Capture the cell that displays the provided text and extract its [X, Y] central coordinate. 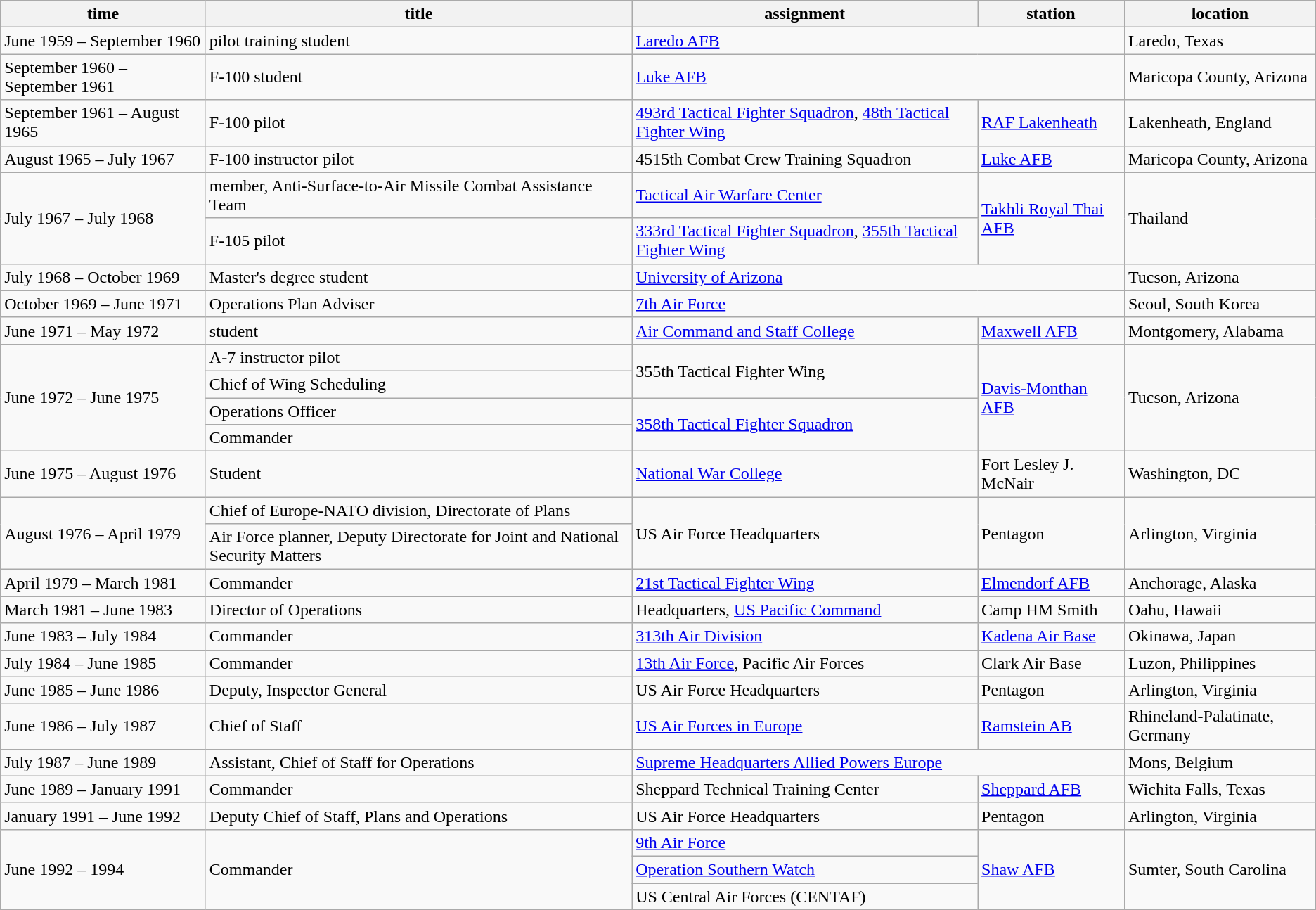
member, Anti-Surface-to-Air Missile Combat Assistance Team [418, 196]
June 1959 – September 1960 [103, 41]
location [1220, 14]
Air Command and Staff College [805, 331]
F-100 pilot [418, 122]
Luzon, Philippines [1220, 663]
F-100 instructor pilot [418, 159]
station [1052, 14]
313th Air Division [805, 636]
Takhli Royal Thai AFB [1052, 218]
March 1981 – June 1983 [103, 610]
Oahu, Hawaii [1220, 610]
Student [418, 474]
Wichita Falls, Texas [1220, 789]
Laredo, Texas [1220, 41]
National War College [805, 474]
Director of Operations [418, 610]
Headquarters, US Pacific Command [805, 610]
Chief of Wing Scheduling [418, 384]
June 1989 – January 1991 [103, 789]
US Air Forces in Europe [805, 726]
Deputy Chief of Staff, Plans and Operations [418, 816]
June 1972 – June 1975 [103, 397]
Air Force planner, Deputy Directorate for Joint and National Security Matters [418, 547]
Supreme Headquarters Allied Powers Europe [879, 762]
July 1967 – July 1968 [103, 218]
Sheppard Technical Training Center [805, 789]
July 1984 – June 1985 [103, 663]
June 1986 – July 1987 [103, 726]
Laredo AFB [879, 41]
Deputy, Inspector General [418, 690]
October 1969 – June 1971 [103, 304]
Mons, Belgium [1220, 762]
Davis-Monthan AFB [1052, 397]
Chief of Europe-NATO division, Directorate of Plans [418, 511]
July 1987 – June 1989 [103, 762]
August 1965 – July 1967 [103, 159]
June 1992 – 1994 [103, 869]
June 1971 – May 1972 [103, 331]
time [103, 14]
Tactical Air Warfare Center [805, 196]
September 1961 – August 1965 [103, 122]
Operation Southern Watch [805, 869]
Chief of Staff [418, 726]
September 1960 – September 1961 [103, 77]
Thailand [1220, 218]
July 1968 – October 1969 [103, 277]
US Central Air Forces (CENTAF) [805, 897]
333rd Tactical Fighter Squadron, 355th Tactical Fighter Wing [805, 241]
June 1985 – June 1986 [103, 690]
13th Air Force, Pacific Air Forces [805, 663]
Washington, DC [1220, 474]
Rhineland-Palatinate, Germany [1220, 726]
Okinawa, Japan [1220, 636]
June 1983 – July 1984 [103, 636]
Clark Air Base [1052, 663]
7th Air Force [879, 304]
title [418, 14]
Kadena Air Base [1052, 636]
Ramstein AB [1052, 726]
January 1991 – June 1992 [103, 816]
Maxwell AFB [1052, 331]
University of Arizona [879, 277]
Anchorage, Alaska [1220, 583]
9th Air Force [805, 842]
student [418, 331]
21st Tactical Fighter Wing [805, 583]
Operations Officer [418, 411]
June 1975 – August 1976 [103, 474]
pilot training student [418, 41]
Assistant, Chief of Staff for Operations [418, 762]
Sumter, South Carolina [1220, 869]
Montgomery, Alabama [1220, 331]
493rd Tactical Fighter Squadron, 48th Tactical Fighter Wing [805, 122]
Master's degree student [418, 277]
Seoul, South Korea [1220, 304]
Shaw AFB [1052, 869]
Sheppard AFB [1052, 789]
F-105 pilot [418, 241]
August 1976 – April 1979 [103, 533]
RAF Lakenheath [1052, 122]
Lakenheath, England [1220, 122]
assignment [805, 14]
355th Tactical Fighter Wing [805, 371]
April 1979 – March 1981 [103, 583]
Elmendorf AFB [1052, 583]
Operations Plan Adviser [418, 304]
358th Tactical Fighter Squadron [805, 425]
Camp HM Smith [1052, 610]
F-100 student [418, 77]
Fort Lesley J. McNair [1052, 474]
4515th Combat Crew Training Squadron [805, 159]
A-7 instructor pilot [418, 357]
